Locate the cell with the specified text and output its [x, y] center coordinate. 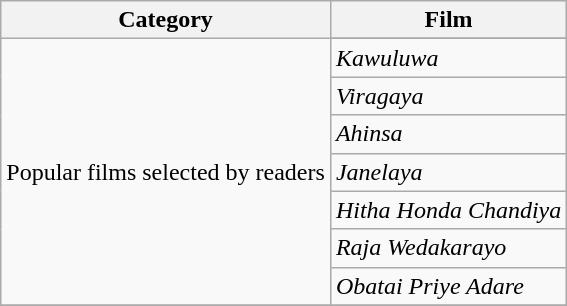
Category [166, 20]
Obatai Priye Adare [448, 286]
Film [448, 20]
Hitha Honda Chandiya [448, 210]
Kawuluwa [448, 58]
Raja Wedakarayo [448, 248]
Viragaya [448, 96]
Janelaya [448, 172]
Popular films selected by readers [166, 172]
Ahinsa [448, 134]
